Scan for the cell matching the given text and deliver its [X, Y] coordinate at center. 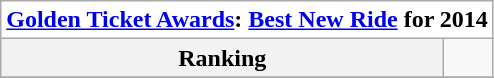
Ranking [222, 58]
Golden Ticket Awards: Best New Ride for 2014 [248, 20]
